Return [X, Y] of the center of cell containing provided text 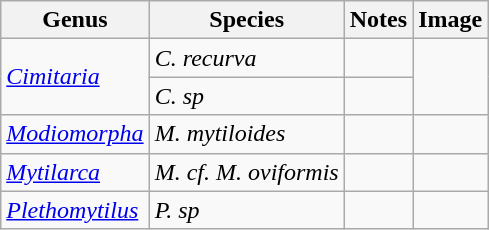
Mytilarca [75, 172]
Image [450, 20]
Cimitaria [75, 77]
M. cf. M. oviformis [246, 172]
M. mytiloides [246, 134]
Species [246, 20]
C. sp [246, 96]
Plethomytilus [75, 210]
Notes [378, 20]
C. recurva [246, 58]
Modiomorpha [75, 134]
Genus [75, 20]
P. sp [246, 210]
